Capture the cell that displays the provided text and extract its (x, y) central coordinate. 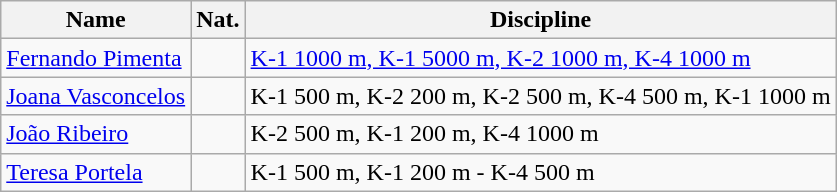
Joana Vasconcelos (96, 96)
Discipline (540, 20)
Name (96, 20)
K-1 500 m, K-1 200 m - K-4 500 m (540, 172)
K-1 1000 m, K-1 5000 m, K-2 1000 m, K-4 1000 m (540, 58)
Nat. (218, 20)
Teresa Portela (96, 172)
João Ribeiro (96, 134)
K-1 500 m, K-2 200 m, K-2 500 m, K-4 500 m, K-1 1000 m (540, 96)
K-2 500 m, K-1 200 m, K-4 1000 m (540, 134)
Fernando Pimenta (96, 58)
